Determine the (x, y) coordinate at the center of the cell enclosing the given text.  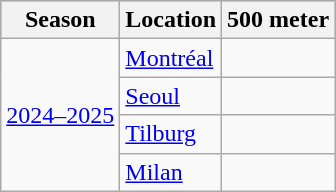
Tilburg (171, 134)
Seoul (171, 96)
500 meter (278, 20)
Milan (171, 172)
Season (60, 20)
Location (171, 20)
2024–2025 (60, 115)
Montréal (171, 58)
